For the text-containing cell, return its midpoint in (X, Y) coordinate format. 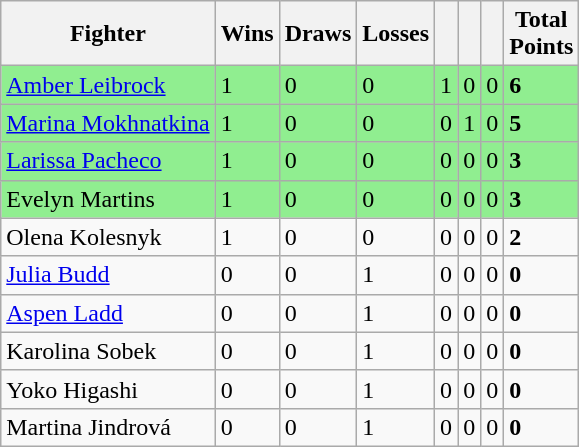
Evelyn Martins (108, 199)
Draws (318, 34)
Karolina Sobek (108, 351)
Aspen Ladd (108, 313)
Martina Jindrová (108, 427)
Fighter (108, 34)
Total Points (542, 34)
Larissa Pacheco (108, 161)
2 (542, 237)
Wins (247, 34)
6 (542, 85)
Julia Budd (108, 275)
Olena Kolesnyk (108, 237)
5 (542, 123)
Losses (396, 34)
Amber Leibrock (108, 85)
Yoko Higashi (108, 389)
Marina Mokhnatkina (108, 123)
